Find where the given text appears and provide that cell's center as (X, Y) coordinate. 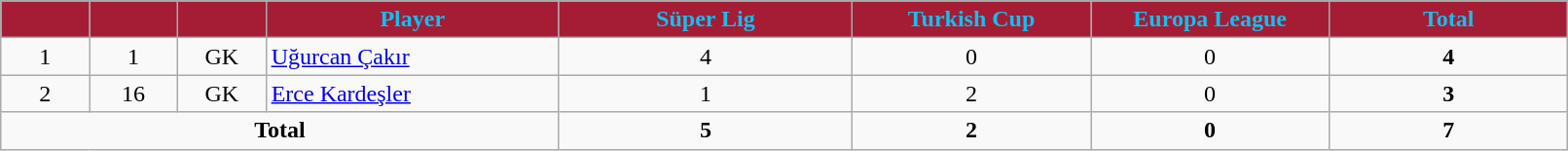
Erce Kardeşler (413, 94)
Turkish Cup (971, 19)
Player (413, 19)
Süper Lig (705, 19)
Europa League (1211, 19)
Uğurcan Çakır (413, 57)
3 (1448, 94)
7 (1448, 131)
5 (705, 131)
16 (134, 94)
